Scan for the cell matching the given text and deliver its [X, Y] coordinate at center. 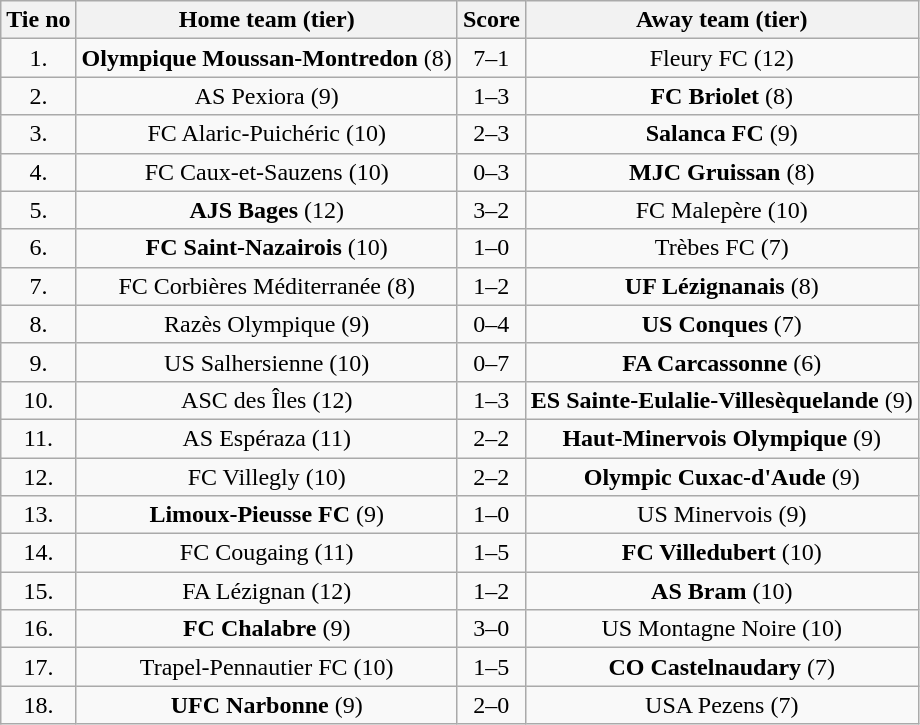
FC Corbières Méditerranée (8) [266, 286]
AJS Bages (12) [266, 210]
FC Caux-et-Sauzens (10) [266, 172]
FC Villegly (10) [266, 477]
FC Briolet (8) [722, 96]
7. [38, 286]
16. [38, 629]
2. [38, 96]
US Montagne Noire (10) [722, 629]
Olympic Cuxac-d'Aude (9) [722, 477]
Score [491, 20]
5. [38, 210]
MJC Gruissan (8) [722, 172]
Trapel-Pennautier FC (10) [266, 667]
12. [38, 477]
US Conques (7) [722, 324]
USA Pezens (7) [722, 705]
8. [38, 324]
Haut-Minervois Olympique (9) [722, 438]
2–0 [491, 705]
15. [38, 591]
Trèbes FC (7) [722, 248]
FC Saint-Nazairois (10) [266, 248]
CO Castelnaudary (7) [722, 667]
11. [38, 438]
6. [38, 248]
Limoux-Pieusse FC (9) [266, 515]
Fleury FC (12) [722, 58]
AS Espéraza (11) [266, 438]
UF Lézignanais (8) [722, 286]
10. [38, 400]
4. [38, 172]
US Salhersienne (10) [266, 362]
Home team (tier) [266, 20]
AS Bram (10) [722, 591]
FC Cougaing (11) [266, 553]
0–7 [491, 362]
FC Chalabre (9) [266, 629]
Salanca FC (9) [722, 134]
FA Carcassonne (6) [722, 362]
17. [38, 667]
0–3 [491, 172]
Tie no [38, 20]
3. [38, 134]
0–4 [491, 324]
FC Alaric-Puichéric (10) [266, 134]
13. [38, 515]
Razès Olympique (9) [266, 324]
9. [38, 362]
3–0 [491, 629]
AS Pexiora (9) [266, 96]
ES Sainte-Eulalie-Villesèquelande (9) [722, 400]
FA Lézignan (12) [266, 591]
UFC Narbonne (9) [266, 705]
US Minervois (9) [722, 515]
ASC des Îles (12) [266, 400]
14. [38, 553]
7–1 [491, 58]
3–2 [491, 210]
18. [38, 705]
FC Malepère (10) [722, 210]
Away team (tier) [722, 20]
2–3 [491, 134]
1. [38, 58]
FC Villedubert (10) [722, 553]
Olympique Moussan-Montredon (8) [266, 58]
